Determine the (X, Y) coordinate at the center of the cell enclosing the given text.  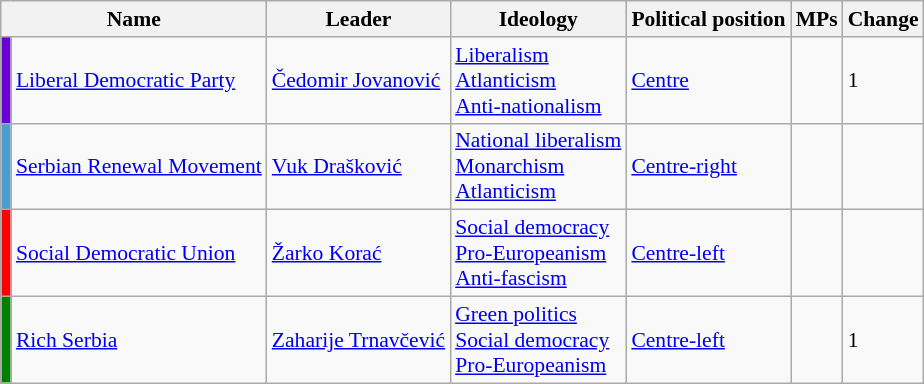
Žarko Korać (358, 254)
Ideology (538, 19)
Čedomir Jovanović (358, 80)
Name (134, 19)
LiberalismAtlanticismAnti-nationalism (538, 80)
Centre (708, 80)
Rich Serbia (139, 340)
Social democracyPro-EuropeanismAnti-fascism (538, 254)
Vuk Drašković (358, 166)
Leader (358, 19)
MPs (817, 19)
Serbian Renewal Movement (139, 166)
Centre-right (708, 166)
Green politicsSocial democracyPro-Europeanism (538, 340)
Social Democratic Union (139, 254)
Liberal Democratic Party (139, 80)
National liberalismMonarchismAtlanticism (538, 166)
Zaharije Trnavčević (358, 340)
Change (884, 19)
Political position (708, 19)
